Capture the cell that displays the provided text and extract its [X, Y] central coordinate. 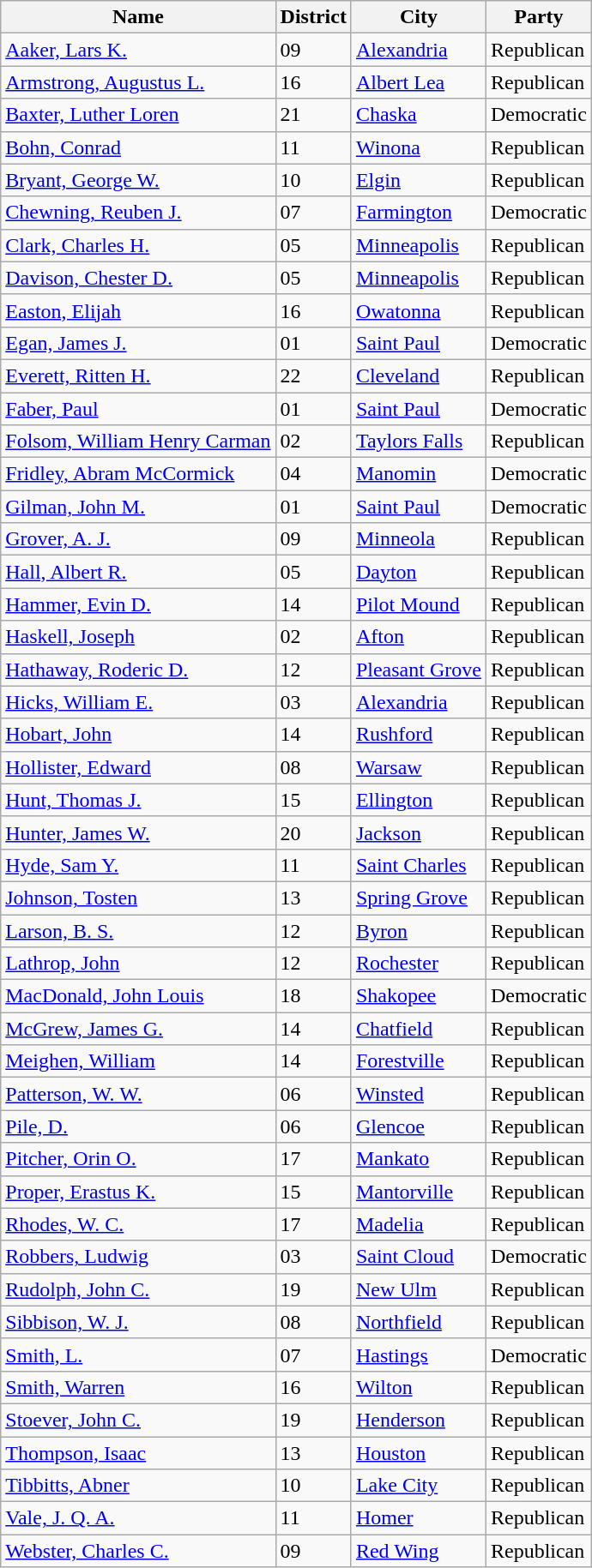
Byron [419, 930]
Pleasant Grove [419, 670]
Tibbitts, Abner [138, 1486]
20 [313, 832]
Vale, J. Q. A. [138, 1518]
Meighen, William [138, 1061]
Hunter, James W. [138, 832]
Afton [419, 637]
Mantorville [419, 1192]
Faber, Paul [138, 409]
Chatfield [419, 1029]
New Ulm [419, 1289]
Clark, Charles H. [138, 245]
Taylors Falls [419, 442]
Red Wing [419, 1551]
Pile, D. [138, 1126]
Elgin [419, 180]
Winsted [419, 1094]
Aaker, Lars K. [138, 50]
Hammer, Evin D. [138, 604]
District [313, 17]
Pilot Mound [419, 604]
Saint Cloud [419, 1257]
Folsom, William Henry Carman [138, 442]
Houston [419, 1453]
Rushford [419, 735]
Cleveland [419, 375]
Albert Lea [419, 82]
Madelia [419, 1224]
Egan, James J. [138, 343]
Haskell, Joseph [138, 637]
Lake City [419, 1486]
Homer [419, 1518]
Mankato [419, 1159]
Spring Grove [419, 898]
Larson, B. S. [138, 930]
Glencoe [419, 1126]
Rudolph, John C. [138, 1289]
Sibbison, W. J. [138, 1322]
Shakopee [419, 996]
Farmington [419, 213]
Hicks, William E. [138, 702]
Forestville [419, 1061]
Northfield [419, 1322]
Chaska [419, 115]
Baxter, Luther Loren [138, 115]
22 [313, 375]
Hall, Albert R. [138, 572]
Hyde, Sam Y. [138, 865]
Hollister, Edward [138, 767]
Proper, Erastus K. [138, 1192]
Chewning, Reuben J. [138, 213]
Dayton [419, 572]
Armstrong, Augustus L. [138, 82]
Name [138, 17]
21 [313, 115]
Hobart, John [138, 735]
Ellington [419, 800]
Hastings [419, 1355]
Easton, Elijah [138, 310]
Smith, Warren [138, 1387]
Wilton [419, 1387]
Manomin [419, 474]
Hunt, Thomas J. [138, 800]
Warsaw [419, 767]
Henderson [419, 1420]
Jackson [419, 832]
18 [313, 996]
Bohn, Conrad [138, 147]
Grover, A. J. [138, 539]
Davison, Chester D. [138, 278]
04 [313, 474]
Minneola [419, 539]
Smith, L. [138, 1355]
MacDonald, John Louis [138, 996]
Thompson, Isaac [138, 1453]
Party [539, 17]
McGrew, James G. [138, 1029]
Winona [419, 147]
Saint Charles [419, 865]
Patterson, W. W. [138, 1094]
Owatonna [419, 310]
Pitcher, Orin O. [138, 1159]
Fridley, Abram McCormick [138, 474]
Rochester [419, 964]
Robbers, Ludwig [138, 1257]
Webster, Charles C. [138, 1551]
Everett, Ritten H. [138, 375]
Bryant, George W. [138, 180]
Johnson, Tosten [138, 898]
Stoever, John C. [138, 1420]
Lathrop, John [138, 964]
Rhodes, W. C. [138, 1224]
Hathaway, Roderic D. [138, 670]
City [419, 17]
Gilman, John M. [138, 507]
